Return [X, Y] of the center of cell containing provided text 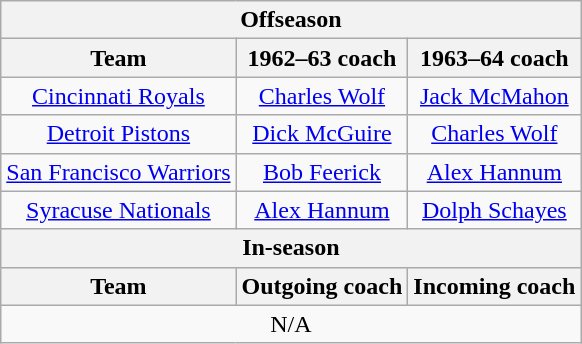
Syracuse Nationals [118, 210]
Incoming coach [494, 286]
Dolph Schayes [494, 210]
Jack McMahon [494, 96]
San Francisco Warriors [118, 172]
Dick McGuire [322, 134]
Detroit Pistons [118, 134]
N/A [291, 324]
Bob Feerick [322, 172]
Cincinnati Royals [118, 96]
In-season [291, 248]
Offseason [291, 20]
1962–63 coach [322, 58]
Outgoing coach [322, 286]
1963–64 coach [494, 58]
